Search for the cell housing the specified text and yield its [X, Y] center coordinate. 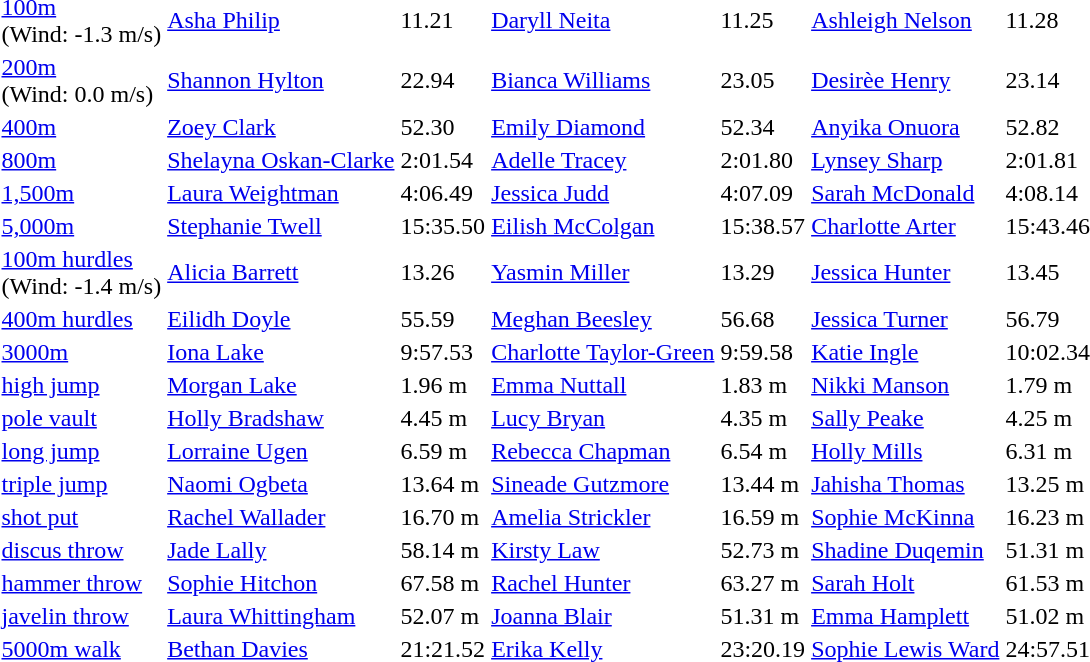
Sophie McKinna [906, 517]
pole vault [82, 418]
Yasmin Miller [603, 272]
4:06.49 [443, 193]
4.45 m [443, 418]
1.96 m [443, 385]
Shannon Hylton [281, 80]
Iona Lake [281, 352]
Rachel Hunter [603, 583]
Jade Lally [281, 550]
Emma Hamplett [906, 616]
Amelia Strickler [603, 517]
Lynsey Sharp [906, 160]
58.14 m [443, 550]
3000m [82, 352]
6.59 m [443, 451]
Nikki Manson [906, 385]
4:07.09 [763, 193]
51.31 m [763, 616]
Jessica Turner [906, 319]
800m [82, 160]
200m(Wind: 0.0 m/s) [82, 80]
67.58 m [443, 583]
Lorraine Ugen [281, 451]
4.35 m [763, 418]
13.64 m [443, 484]
Katie Ingle [906, 352]
long jump [82, 451]
Holly Mills [906, 451]
100m hurdles(Wind: -1.4 m/s) [82, 272]
52.73 m [763, 550]
1.83 m [763, 385]
Jahisha Thomas [906, 484]
2:01.54 [443, 160]
2:01.80 [763, 160]
Alicia Barrett [281, 272]
Charlotte Taylor-Green [603, 352]
Desirèe Henry [906, 80]
Meghan Beesley [603, 319]
Emma Nuttall [603, 385]
Jessica Hunter [906, 272]
Stephanie Twell [281, 226]
Rachel Wallader [281, 517]
Rebecca Chapman [603, 451]
Naomi Ogbeta [281, 484]
52.34 [763, 127]
13.26 [443, 272]
Sarah McDonald [906, 193]
Eilidh Doyle [281, 319]
400m [82, 127]
9:57.53 [443, 352]
hammer throw [82, 583]
22.94 [443, 80]
triple jump [82, 484]
Laura Whittingham [281, 616]
Sally Peake [906, 418]
Morgan Lake [281, 385]
discus throw [82, 550]
55.59 [443, 319]
15:35.50 [443, 226]
16.59 m [763, 517]
9:59.58 [763, 352]
Bianca Williams [603, 80]
63.27 m [763, 583]
Anyika Onuora [906, 127]
Lucy Bryan [603, 418]
13.29 [763, 272]
Charlotte Arter [906, 226]
5,000m [82, 226]
56.68 [763, 319]
Sineade Gutzmore [603, 484]
1,500m [82, 193]
23.05 [763, 80]
Shadine Duqemin [906, 550]
400m hurdles [82, 319]
13.44 m [763, 484]
Shelayna Oskan-Clarke [281, 160]
Kirsty Law [603, 550]
16.70 m [443, 517]
Sophie Hitchon [281, 583]
6.54 m [763, 451]
Sarah Holt [906, 583]
Joanna Blair [603, 616]
15:38.57 [763, 226]
52.30 [443, 127]
javelin throw [82, 616]
Holly Bradshaw [281, 418]
Jessica Judd [603, 193]
Eilish McColgan [603, 226]
high jump [82, 385]
Laura Weightman [281, 193]
Emily Diamond [603, 127]
Adelle Tracey [603, 160]
shot put [82, 517]
Zoey Clark [281, 127]
52.07 m [443, 616]
